Scan for the cell matching the given text and deliver its [x, y] coordinate at center. 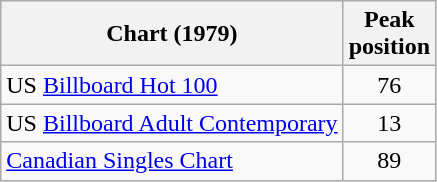
13 [389, 123]
Chart (1979) [172, 34]
US Billboard Hot 100 [172, 85]
Peakposition [389, 34]
Canadian Singles Chart [172, 161]
US Billboard Adult Contemporary [172, 123]
89 [389, 161]
76 [389, 85]
